For the text-containing cell, return its midpoint in [X, Y] coordinate format. 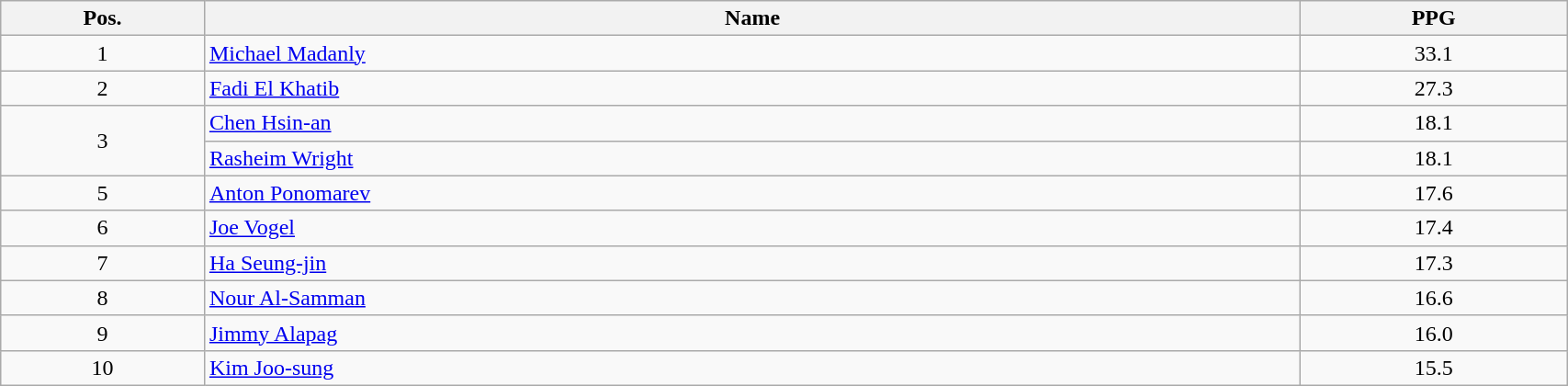
Joe Vogel [751, 228]
16.6 [1434, 298]
5 [103, 193]
15.5 [1434, 368]
Rasheim Wright [751, 158]
27.3 [1434, 88]
Fadi El Khatib [751, 88]
1 [103, 53]
Kim Joo-sung [751, 368]
PPG [1434, 18]
9 [103, 333]
10 [103, 368]
2 [103, 88]
17.4 [1434, 228]
17.3 [1434, 263]
Nour Al-Samman [751, 298]
6 [103, 228]
Michael Madanly [751, 53]
Ha Seung-jin [751, 263]
8 [103, 298]
3 [103, 141]
16.0 [1434, 333]
Chen Hsin-an [751, 123]
Jimmy Alapag [751, 333]
7 [103, 263]
17.6 [1434, 193]
Name [751, 18]
Pos. [103, 18]
33.1 [1434, 53]
Anton Ponomarev [751, 193]
